Capture the cell that displays the provided text and extract its [x, y] central coordinate. 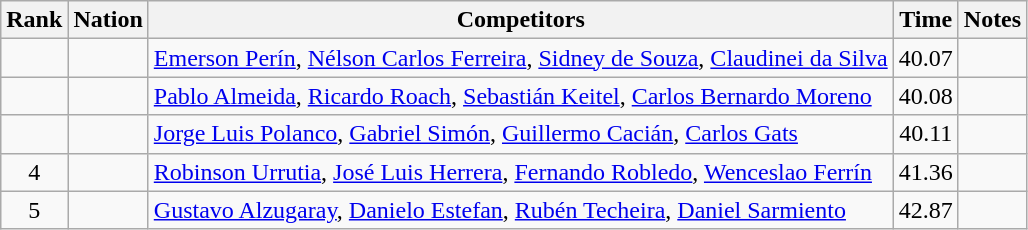
Robinson Urrutia, José Luis Herrera, Fernando Robledo, Wenceslao Ferrín [520, 172]
5 [34, 210]
Time [926, 20]
42.87 [926, 210]
40.08 [926, 96]
Nation [108, 20]
4 [34, 172]
Rank [34, 20]
41.36 [926, 172]
40.07 [926, 58]
Jorge Luis Polanco, Gabriel Simón, Guillermo Cacián, Carlos Gats [520, 134]
Notes [992, 20]
40.11 [926, 134]
Gustavo Alzugaray, Danielo Estefan, Rubén Techeira, Daniel Sarmiento [520, 210]
Pablo Almeida, Ricardo Roach, Sebastián Keitel, Carlos Bernardo Moreno [520, 96]
Competitors [520, 20]
Emerson Perín, Nélson Carlos Ferreira, Sidney de Souza, Claudinei da Silva [520, 58]
